Pinpoint the cell where the given text exists, returning its [x, y] midpoint coordinate. 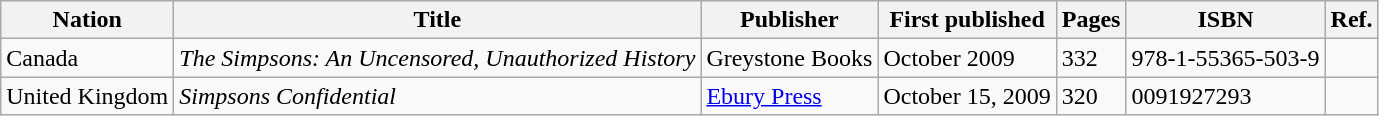
978-1-55365-503-9 [1226, 58]
Greystone Books [790, 58]
Simpsons Confidential [438, 96]
Title [438, 20]
Canada [88, 58]
320 [1091, 96]
0091927293 [1226, 96]
October 15, 2009 [967, 96]
332 [1091, 58]
ISBN [1226, 20]
Ebury Press [790, 96]
The Simpsons: An Uncensored, Unauthorized History [438, 58]
Publisher [790, 20]
First published [967, 20]
United Kingdom [88, 96]
Pages [1091, 20]
October 2009 [967, 58]
Nation [88, 20]
Ref. [1352, 20]
